Return the [X, Y] coordinate for the center point of the cell that contains the specified text.  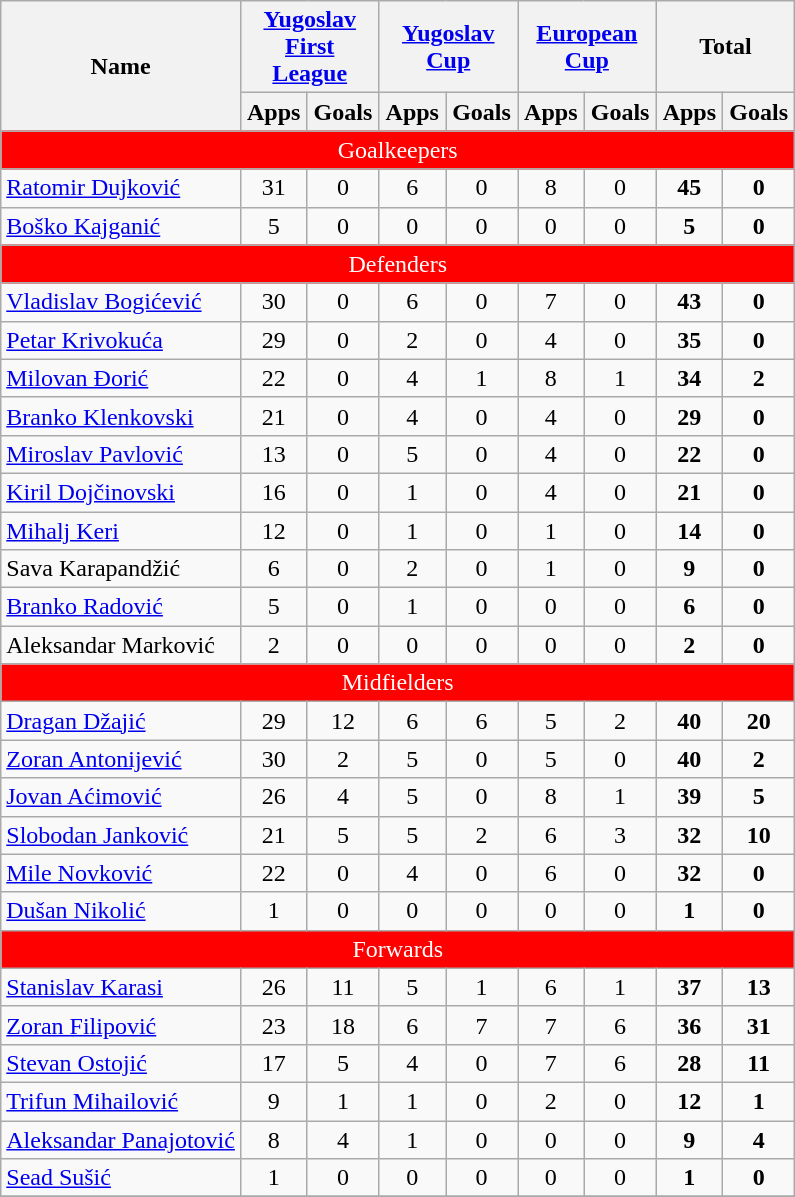
Zoran Filipović [121, 1025]
35 [690, 340]
Zoran Antonijević [121, 759]
Goalkeepers [398, 150]
Dragan Džajić [121, 721]
Jovan Aćimović [121, 797]
Kiril Dojčinovski [121, 492]
Mihalj Keri [121, 531]
23 [274, 1025]
European Cup [588, 47]
39 [690, 797]
Ratomir Dujković [121, 188]
Trifun Mihailović [121, 1101]
Name [121, 66]
Defenders [398, 264]
Sava Karapandžić [121, 569]
Stanislav Karasi [121, 987]
Slobodan Janković [121, 835]
Aleksandar Marković [121, 645]
Midfielders [398, 683]
Yugoslav Cup [448, 47]
Forwards [398, 949]
Petar Krivokuća [121, 340]
Total [726, 47]
Dušan Nikolić [121, 911]
17 [274, 1063]
43 [690, 302]
Yugoslav First League [310, 47]
20 [759, 721]
Aleksandar Panajotović [121, 1139]
28 [690, 1063]
Vladislav Bogićević [121, 302]
Sead Sušić [121, 1178]
Stevan Ostojić [121, 1063]
34 [690, 378]
Boško Kajganić [121, 226]
Branko Radović [121, 607]
Miroslav Pavlović [121, 454]
3 [620, 835]
14 [690, 531]
36 [690, 1025]
Branko Klenkovski [121, 416]
37 [690, 987]
Milovan Đorić [121, 378]
10 [759, 835]
18 [343, 1025]
16 [274, 492]
Mile Novković [121, 873]
45 [690, 188]
